Detect which cell encompasses the target text, then output its (x, y) center coordinate. 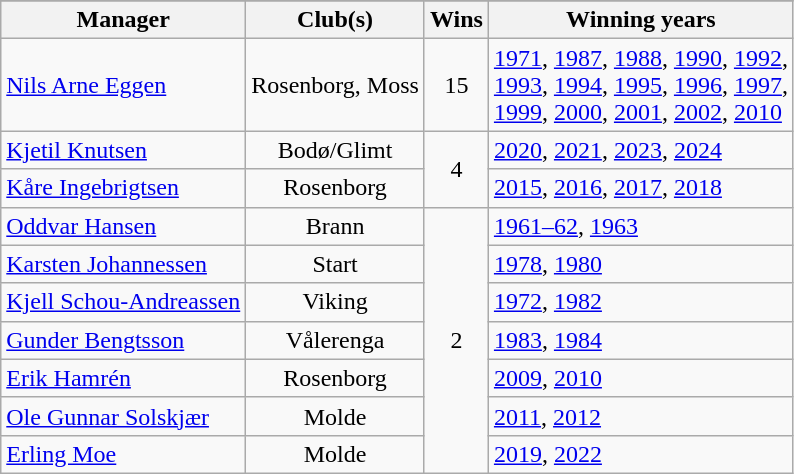
Wins (456, 20)
Club(s) (336, 20)
Erik Hamrén (124, 378)
Gunder Bengtsson (124, 340)
Brann (336, 226)
15 (456, 85)
Winning years (640, 20)
1972, 1982 (640, 302)
Kjetil Knutsen (124, 150)
Nils Arne Eggen (124, 85)
2020, 2021, 2023, 2024 (640, 150)
2009, 2010 (640, 378)
Start (336, 264)
Bodø/Glimt (336, 150)
Manager (124, 20)
1971, 1987, 1988, 1990, 1992, 1993, 1994, 1995, 1996, 1997, 1999, 2000, 2001, 2002, 2010 (640, 85)
1961–62, 1963 (640, 226)
Kåre Ingebrigtsen (124, 188)
2019, 2022 (640, 454)
1978, 1980 (640, 264)
Karsten Johannessen (124, 264)
Rosenborg, Moss (336, 85)
2015, 2016, 2017, 2018 (640, 188)
Oddvar Hansen (124, 226)
1983, 1984 (640, 340)
Viking (336, 302)
2011, 2012 (640, 416)
Vålerenga (336, 340)
Kjell Schou-Andreassen (124, 302)
2 (456, 340)
Ole Gunnar Solskjær (124, 416)
Erling Moe (124, 454)
4 (456, 169)
